Search for the cell housing the specified text and yield its [x, y] center coordinate. 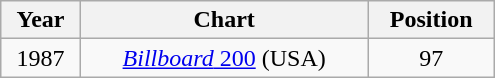
Position [431, 20]
Year [40, 20]
Billboard 200 (USA) [224, 58]
1987 [40, 58]
97 [431, 58]
Chart [224, 20]
